Search for the cell housing the specified text and yield its (X, Y) center coordinate. 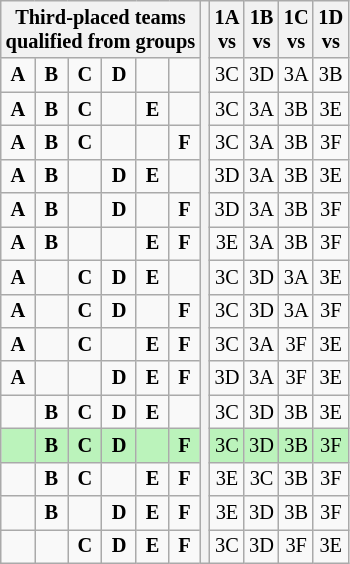
1Dvs (330, 29)
1Cvs (296, 29)
Third-placed teamsqualified from groups (100, 29)
1Avs (228, 29)
1Bvs (262, 29)
